Detect which cell encompasses the target text, then output its (X, Y) center coordinate. 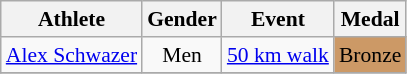
50 km walk (278, 55)
Athlete (72, 19)
Bronze (370, 55)
Gender (182, 19)
Medal (370, 19)
Event (278, 19)
Men (182, 55)
Alex Schwazer (72, 55)
